From the cell containing the given text, extract its center point as (X, Y) coordinate. 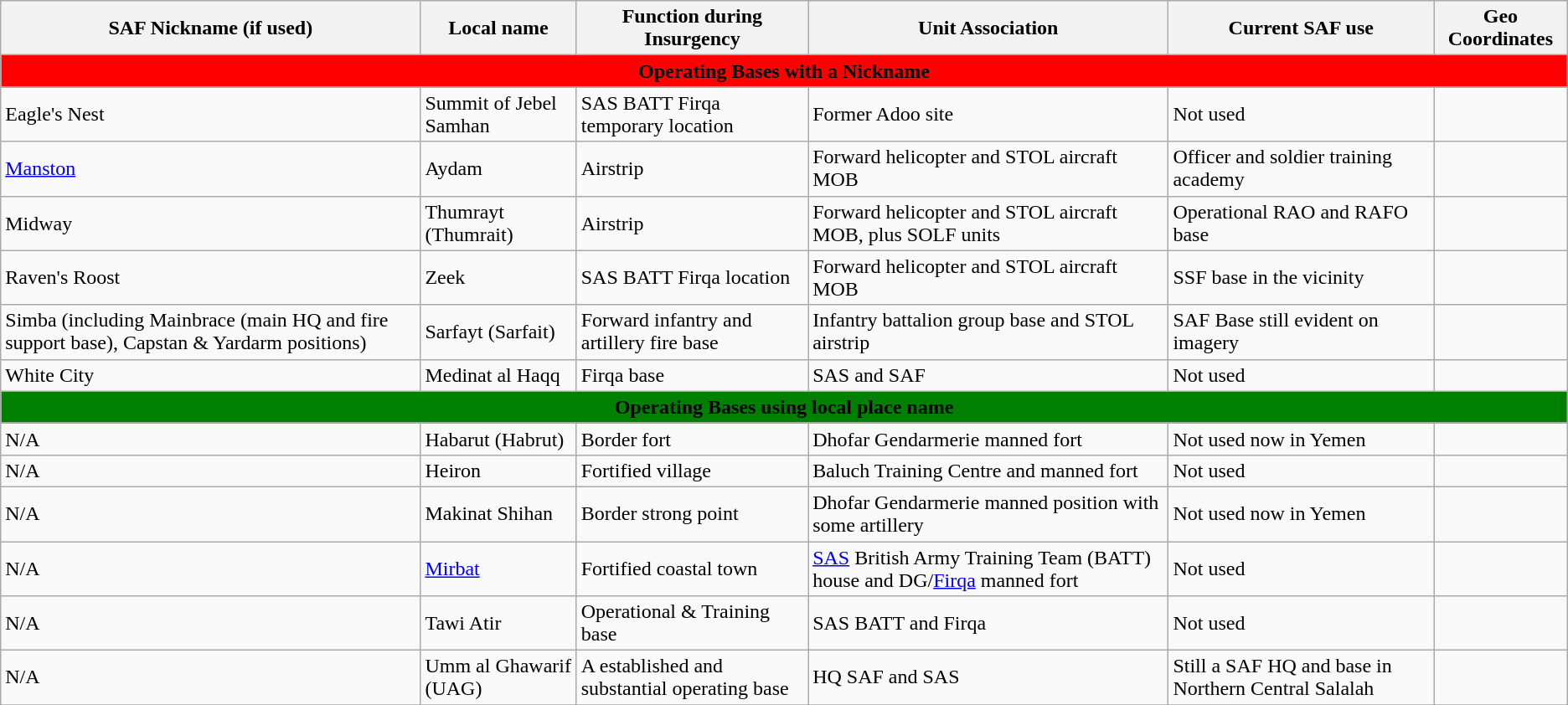
Firqa base (692, 375)
SAF Nickname (if used) (211, 28)
Unit Association (988, 28)
Function during Insurgency (692, 28)
SAS and SAF (988, 375)
Mirbat (498, 568)
Border fort (692, 439)
SAS BATT Firqa temporary location (692, 114)
SSF base in the vicinity (1302, 278)
Summit of Jebel Samhan (498, 114)
Habarut (Habrut) (498, 439)
Dhofar Gendarmerie manned position with some artillery (988, 514)
Raven's Roost (211, 278)
Current SAF use (1302, 28)
Officer and soldier training academy (1302, 169)
SAS BATT and Firqa (988, 623)
Border strong point (692, 514)
Baluch Training Centre and manned fort (988, 471)
Infantry battalion group base and STOL airstrip (988, 332)
Local name (498, 28)
Operating Bases with a Nickname (784, 71)
Fortified village (692, 471)
Forward helicopter and STOL aircraft MOB, plus SOLF units (988, 223)
Medinat al Haqq (498, 375)
Geo Coordinates (1501, 28)
HQ SAF and SAS (988, 678)
SAS British Army Training Team (BATT) house and DG/Firqa manned fort (988, 568)
Fortified coastal town (692, 568)
Operational RAO and RAFO base (1302, 223)
Umm al Ghawarif (UAG) (498, 678)
A established and substantial operating base (692, 678)
Midway (211, 223)
SAF Base still evident on imagery (1302, 332)
Makinat Shihan (498, 514)
Dhofar Gendarmerie manned fort (988, 439)
Operational & Training base (692, 623)
Tawi Atir (498, 623)
SAS BATT Firqa location (692, 278)
Simba (including Mainbrace (main HQ and fire support base), Capstan & Yardarm positions) (211, 332)
Still a SAF HQ and base in Northern Central Salalah (1302, 678)
Heiron (498, 471)
Forward infantry and artillery fire base (692, 332)
Eagle's Nest (211, 114)
Former Adoo site (988, 114)
Aydam (498, 169)
Manston (211, 169)
Operating Bases using local place name (784, 407)
Sarfayt (Sarfait) (498, 332)
Zeek (498, 278)
Thumrayt (Thumrait) (498, 223)
White City (211, 375)
